Provide the [X, Y] coordinate of the cell's center where the given text is located.  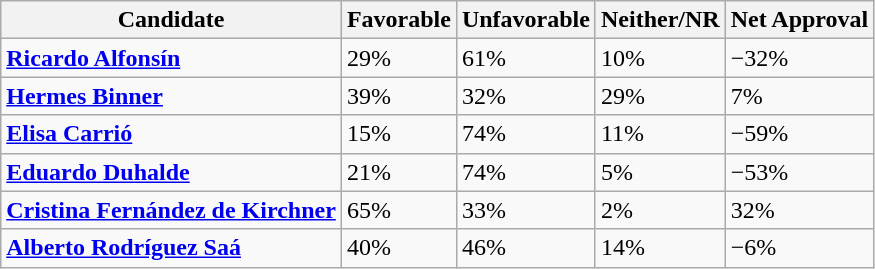
Net Approval [800, 20]
Neither/NR [660, 20]
7% [800, 96]
Candidate [172, 20]
21% [398, 172]
11% [660, 134]
Cristina Fernández de Kirchner [172, 210]
61% [526, 58]
46% [526, 248]
Hermes Binner [172, 96]
Favorable [398, 20]
−53% [800, 172]
−32% [800, 58]
2% [660, 210]
Ricardo Alfonsín [172, 58]
39% [398, 96]
33% [526, 210]
14% [660, 248]
10% [660, 58]
Unfavorable [526, 20]
−6% [800, 248]
Elisa Carrió [172, 134]
Alberto Rodríguez Saá [172, 248]
65% [398, 210]
5% [660, 172]
−59% [800, 134]
40% [398, 248]
Eduardo Duhalde [172, 172]
15% [398, 134]
